Return (X, Y) of the center of cell containing provided text 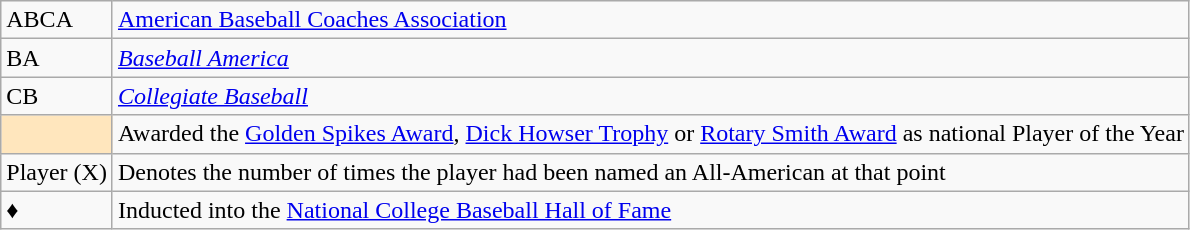
Baseball America (650, 58)
Collegiate Baseball (650, 96)
ABCA (57, 20)
CB (57, 96)
Awarded the Golden Spikes Award, Dick Howser Trophy or Rotary Smith Award as national Player of the Year (650, 134)
American Baseball Coaches Association (650, 20)
BA (57, 58)
Denotes the number of times the player had been named an All-American at that point (650, 172)
Inducted into the National College Baseball Hall of Fame (650, 210)
♦ (57, 210)
Player (X) (57, 172)
